Detect which cell encompasses the target text, then output its (X, Y) center coordinate. 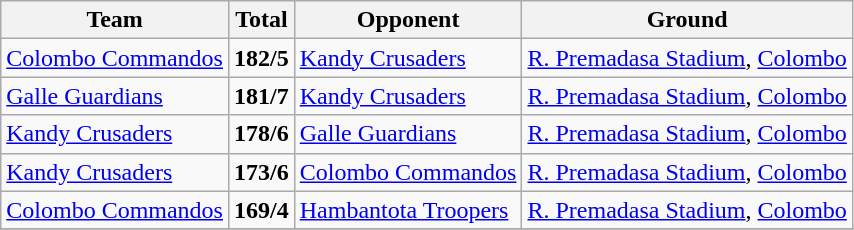
Opponent (408, 20)
178/6 (261, 134)
Team (115, 20)
182/5 (261, 58)
Hambantota Troopers (408, 210)
Total (261, 20)
181/7 (261, 96)
Ground (687, 20)
173/6 (261, 172)
169/4 (261, 210)
